Find where the given text appears and provide that cell's center as [x, y] coordinate. 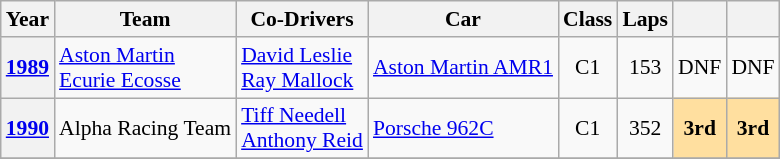
1990 [28, 128]
Year [28, 19]
Team [145, 19]
352 [645, 128]
Alpha Racing Team [145, 128]
Co-Drivers [302, 19]
Porsche 962C [463, 128]
153 [645, 68]
Aston Martin Ecurie Ecosse [145, 68]
David Leslie Ray Mallock [302, 68]
Car [463, 19]
1989 [28, 68]
Laps [645, 19]
Class [588, 19]
Tiff Needell Anthony Reid [302, 128]
Aston Martin AMR1 [463, 68]
